Identify which cell holds the provided text, then report its [x, y] central coordinate. 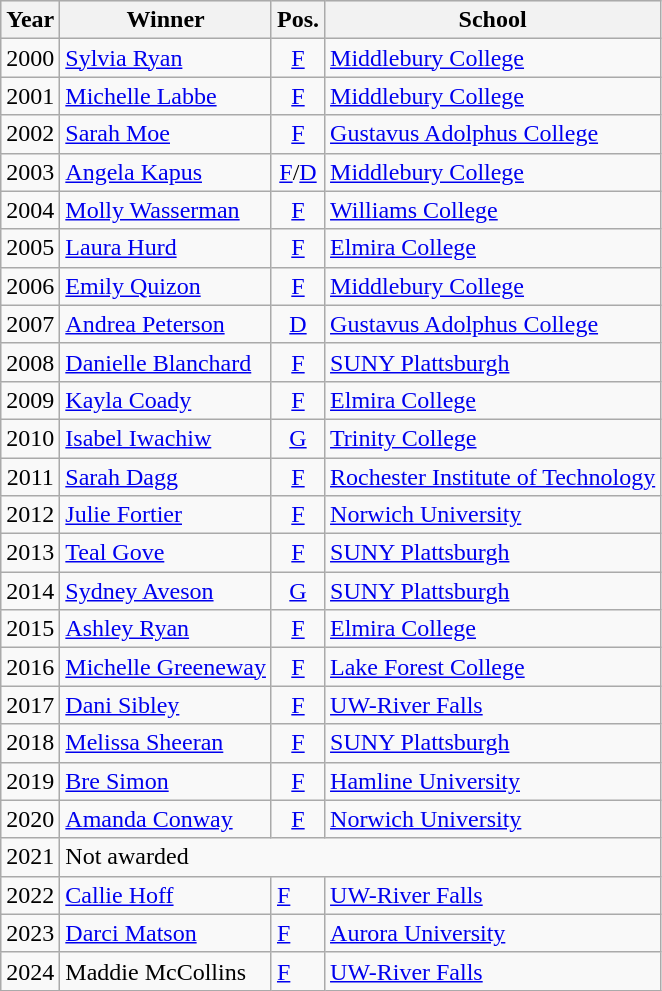
Andrea Peterson [166, 324]
Emily Quizon [166, 286]
Amanda Conway [166, 819]
Sarah Dagg [166, 477]
Callie Hoff [166, 895]
Sarah Moe [166, 134]
Hamline University [493, 781]
2011 [30, 477]
Winner [166, 20]
2016 [30, 667]
Teal Gove [166, 553]
D [298, 324]
Sylvia Ryan [166, 58]
2007 [30, 324]
2019 [30, 781]
Kayla Coady [166, 400]
Julie Fortier [166, 515]
2017 [30, 705]
Rochester Institute of Technology [493, 477]
2008 [30, 362]
Melissa Sheeran [166, 743]
Sydney Aveson [166, 591]
Year [30, 20]
Isabel Iwachiw [166, 438]
Michelle Greeneway [166, 667]
2006 [30, 286]
Maddie McCollins [166, 971]
Angela Kapus [166, 172]
Ashley Ryan [166, 629]
F/D [298, 172]
Darci Matson [166, 933]
2018 [30, 743]
Lake Forest College [493, 667]
2005 [30, 248]
2015 [30, 629]
2002 [30, 134]
2010 [30, 438]
2020 [30, 819]
2021 [30, 857]
School [493, 20]
Bre Simon [166, 781]
2014 [30, 591]
2001 [30, 96]
2023 [30, 933]
Danielle Blanchard [166, 362]
2013 [30, 553]
2009 [30, 400]
2024 [30, 971]
Molly Wasserman [166, 210]
2003 [30, 172]
2022 [30, 895]
Michelle Labbe [166, 96]
2012 [30, 515]
Aurora University [493, 933]
Trinity College [493, 438]
Pos. [298, 20]
Williams College [493, 210]
Not awarded [360, 857]
2004 [30, 210]
Dani Sibley [166, 705]
Laura Hurd [166, 248]
2000 [30, 58]
